Return (x, y) of the center of cell containing provided text 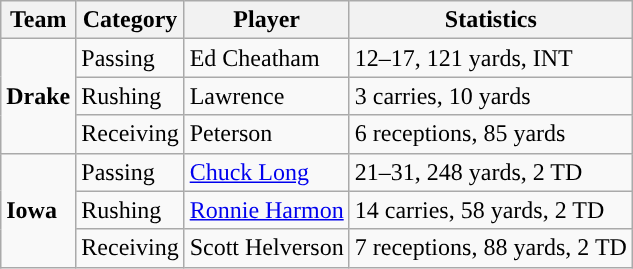
Statistics (490, 20)
Ronnie Harmon (266, 210)
6 receptions, 85 yards (490, 134)
12–17, 121 yards, INT (490, 58)
7 receptions, 88 yards, 2 TD (490, 248)
Category (130, 20)
21–31, 248 yards, 2 TD (490, 172)
Ed Cheatham (266, 58)
Chuck Long (266, 172)
Player (266, 20)
3 carries, 10 yards (490, 96)
Lawrence (266, 96)
Scott Helverson (266, 248)
Team (38, 20)
14 carries, 58 yards, 2 TD (490, 210)
Peterson (266, 134)
Drake (38, 96)
Iowa (38, 210)
